Detect which cell encompasses the target text, then output its (X, Y) center coordinate. 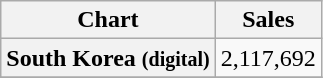
South Korea (digital) (108, 58)
Sales (268, 20)
Chart (108, 20)
2,117,692 (268, 58)
